Find where the given text appears and provide that cell's center as (X, Y) coordinate. 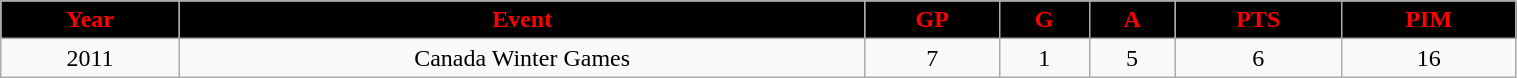
2011 (90, 58)
16 (1428, 58)
A (1132, 20)
Canada Winter Games (522, 58)
G (1044, 20)
7 (932, 58)
5 (1132, 58)
1 (1044, 58)
Year (90, 20)
PTS (1258, 20)
6 (1258, 58)
GP (932, 20)
PIM (1428, 20)
Event (522, 20)
